Return the [X, Y] coordinate for the center point of the cell that contains the specified text.  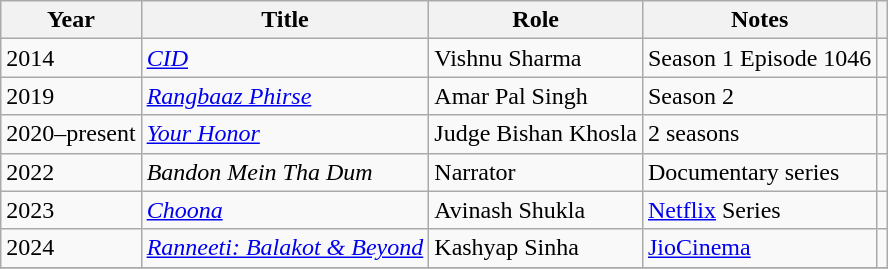
Kashyap Sinha [536, 248]
2023 [71, 210]
Documentary series [759, 172]
Vishnu Sharma [536, 58]
2014 [71, 58]
Amar Pal Singh [536, 96]
JioCinema [759, 248]
Ranneeti: Balakot & Beyond [285, 248]
2022 [71, 172]
Choona [285, 210]
2 seasons [759, 134]
CID [285, 58]
Judge Bishan Khosla [536, 134]
Your Honor [285, 134]
Role [536, 20]
Rangbaaz Phirse [285, 96]
Season 1 Episode 1046 [759, 58]
Year [71, 20]
Season 2 [759, 96]
Bandon Mein Tha Dum [285, 172]
Netflix Series [759, 210]
Avinash Shukla [536, 210]
Title [285, 20]
Notes [759, 20]
2020–present [71, 134]
2024 [71, 248]
Narrator [536, 172]
2019 [71, 96]
